For the text-containing cell, return its midpoint in (x, y) coordinate format. 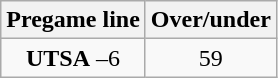
UTSA –6 (74, 58)
Over/under (210, 20)
Pregame line (74, 20)
59 (210, 58)
